Find where the given text appears and provide that cell's center as [X, Y] coordinate. 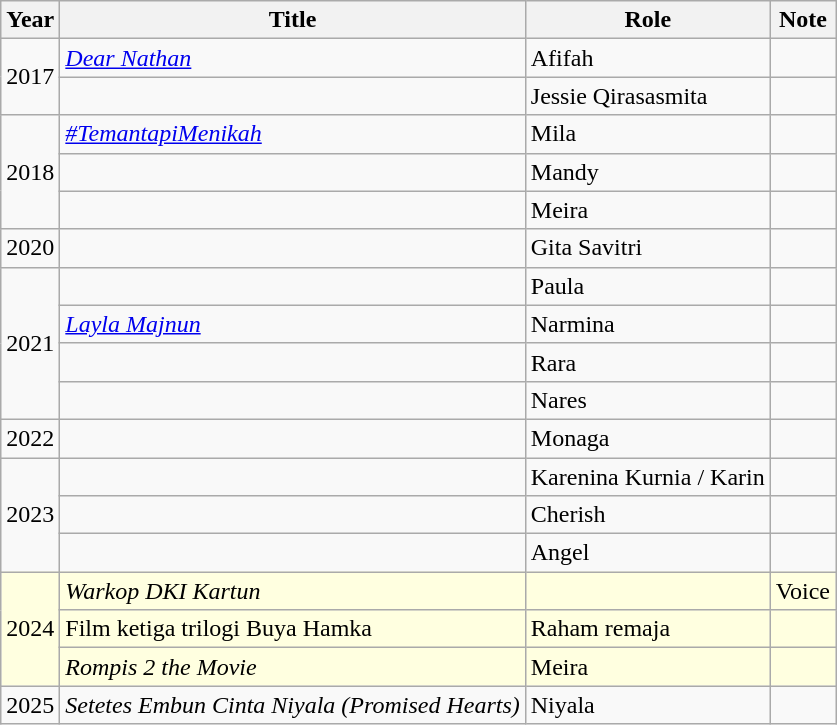
Mandy [648, 172]
Gita Savitri [648, 248]
Raham remaja [648, 629]
Dear Nathan [292, 58]
#TemantapiMenikah [292, 134]
Mila [648, 134]
Note [802, 20]
Cherish [648, 515]
2018 [30, 172]
Role [648, 20]
2021 [30, 343]
Setetes Embun Cinta Niyala (Promised Hearts) [292, 705]
Niyala [648, 705]
Rara [648, 362]
Year [30, 20]
Narmina [648, 324]
Afifah [648, 58]
Warkop DKI Kartun [292, 591]
Nares [648, 400]
2025 [30, 705]
Monaga [648, 438]
2024 [30, 629]
Angel [648, 553]
Jessie Qirasasmita [648, 96]
2023 [30, 515]
Layla Majnun [292, 324]
Voice [802, 591]
Title [292, 20]
2022 [30, 438]
Karenina Kurnia / Karin [648, 477]
Film ketiga trilogi Buya Hamka [292, 629]
Rompis 2 the Movie [292, 667]
Paula [648, 286]
2020 [30, 248]
2017 [30, 77]
